Extract the (X, Y) coordinate from the center of the cell holding the provided text.  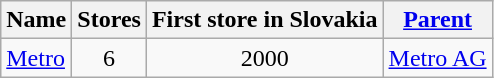
Stores (110, 20)
Name (36, 20)
Metro AG (438, 58)
2000 (264, 58)
6 (110, 58)
First store in Slovakia (264, 20)
Parent (438, 20)
Metro (36, 58)
